Provide the (x, y) coordinate of the cell's center where the given text is located.  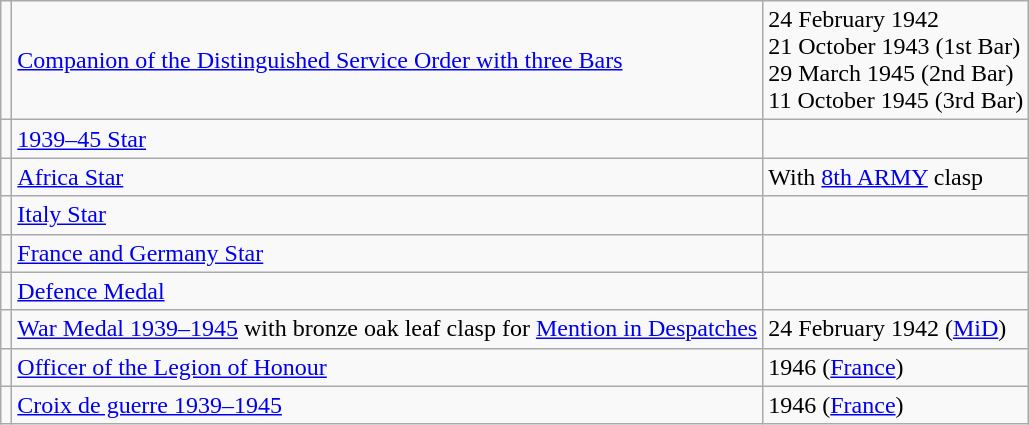
Companion of the Distinguished Service Order with three Bars (388, 60)
Africa Star (388, 177)
1939–45 Star (388, 139)
24 February 1942 (MiD) (896, 329)
Croix de guerre 1939–1945 (388, 405)
Italy Star (388, 215)
Officer of the Legion of Honour (388, 367)
France and Germany Star (388, 253)
Defence Medal (388, 291)
24 February 194221 October 1943 (1st Bar)29 March 1945 (2nd Bar)11 October 1945 (3rd Bar) (896, 60)
War Medal 1939–1945 with bronze oak leaf clasp for Mention in Despatches (388, 329)
With 8th ARMY clasp (896, 177)
